Provide the (X, Y) coordinate of the cell's center where the given text is located.  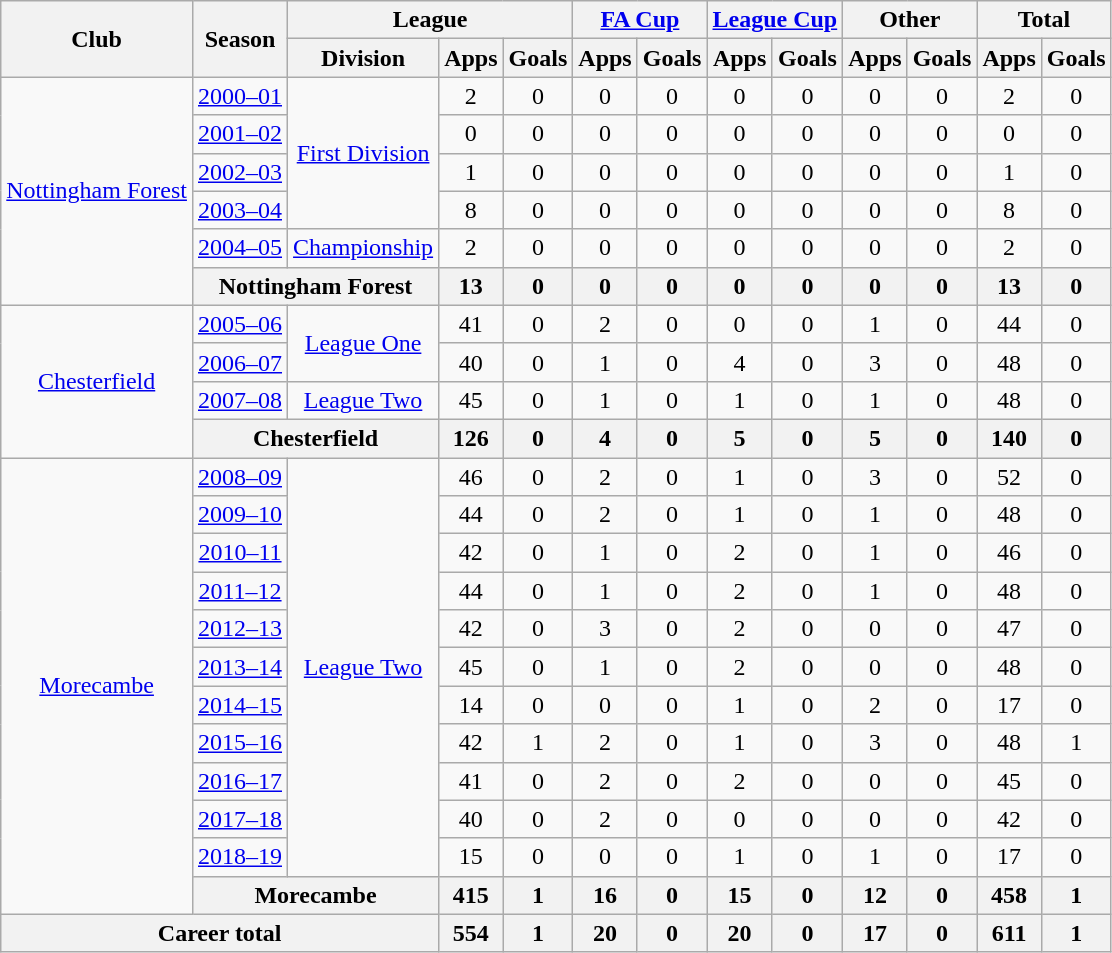
Other (910, 20)
140 (1009, 438)
2008–09 (240, 477)
2003–04 (240, 210)
2018–19 (240, 857)
2000–01 (240, 96)
458 (1009, 895)
2017–18 (240, 819)
2015–16 (240, 743)
14 (471, 705)
52 (1009, 477)
Career total (220, 933)
2013–14 (240, 667)
16 (605, 895)
554 (471, 933)
2012–13 (240, 629)
FA Cup (640, 20)
2014–15 (240, 705)
2009–10 (240, 515)
League Cup (775, 20)
Season (240, 39)
2004–05 (240, 248)
2005–06 (240, 324)
2002–03 (240, 172)
611 (1009, 933)
2010–11 (240, 553)
Championship (364, 248)
126 (471, 438)
League (430, 20)
First Division (364, 153)
League One (364, 343)
2011–12 (240, 591)
2007–08 (240, 400)
2006–07 (240, 362)
415 (471, 895)
47 (1009, 629)
2001–02 (240, 134)
2016–17 (240, 781)
12 (875, 895)
Division (364, 58)
Club (97, 39)
Total (1044, 20)
